For the text-containing cell, return its midpoint in (X, Y) coordinate format. 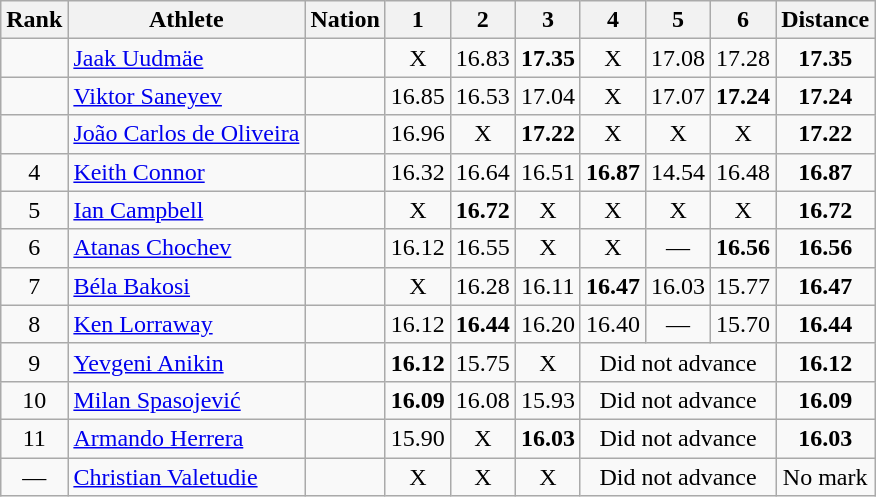
Béla Bakosi (186, 286)
2 (482, 20)
Ian Campbell (186, 210)
No mark (826, 477)
Rank (34, 20)
10 (34, 400)
Jaak Uudmäe (186, 58)
Keith Connor (186, 172)
16.08 (482, 400)
16.40 (612, 324)
16.96 (418, 134)
16.55 (482, 248)
17.07 (678, 96)
3 (548, 20)
16.28 (482, 286)
8 (34, 324)
Viktor Saneyev (186, 96)
17.08 (678, 58)
15.77 (744, 286)
Ken Lorraway (186, 324)
15.75 (482, 362)
16.11 (548, 286)
16.51 (548, 172)
Atanas Chochev (186, 248)
Athlete (186, 20)
1 (418, 20)
16.20 (548, 324)
Christian Valetudie (186, 477)
7 (34, 286)
Distance (826, 20)
Yevgeni Anikin (186, 362)
14.54 (678, 172)
Milan Spasojević (186, 400)
15.90 (418, 438)
16.85 (418, 96)
16.64 (482, 172)
17.04 (548, 96)
16.32 (418, 172)
9 (34, 362)
16.48 (744, 172)
16.53 (482, 96)
16.83 (482, 58)
15.70 (744, 324)
Armando Herrera (186, 438)
15.93 (548, 400)
17.28 (744, 58)
João Carlos de Oliveira (186, 134)
11 (34, 438)
Nation (345, 20)
